Detect which cell encompasses the target text, then output its [X, Y] center coordinate. 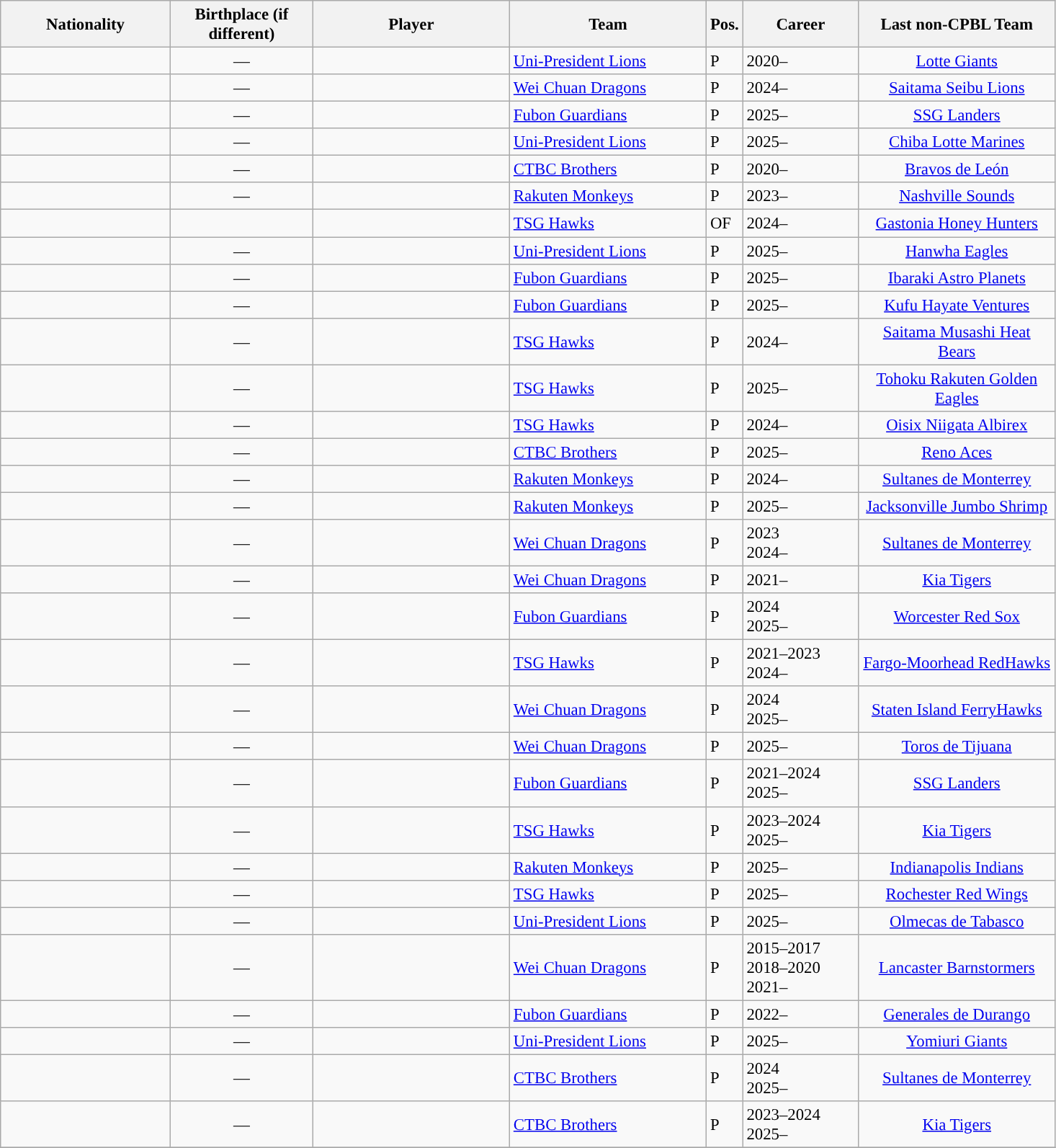
Toros de Tijuana [957, 747]
Nashville Sounds [957, 197]
Nationality [86, 25]
Rochester Red Wings [957, 894]
Kufu Hayate Ventures [957, 305]
OF [725, 223]
Chiba Lotte Marines [957, 142]
Worcester Red Sox [957, 617]
2021–2023 2024– [801, 663]
Last non-CPBL Team [957, 25]
2021– [801, 580]
Team [608, 25]
Reno Aces [957, 452]
Fargo-Moorhead RedHawks [957, 663]
Oisix Niigata Albirex [957, 425]
Saitama Musashi Heat Bears [957, 342]
Olmecas de Tabasco [957, 921]
Lotte Giants [957, 61]
Generales de Durango [957, 1014]
Bravos de León [957, 169]
Player [411, 25]
Staten Island FerryHawks [957, 709]
Jacksonville Jumbo Shrimp [957, 506]
Hanwha Eagles [957, 251]
Indianapolis Indians [957, 867]
Saitama Seibu Lions [957, 88]
2023– [801, 197]
2021–2024 2025– [801, 784]
Yomiuri Giants [957, 1041]
Lancaster Barnstormers [957, 968]
Career [801, 25]
Ibaraki Astro Planets [957, 277]
2023 2024– [801, 543]
2022– [801, 1014]
Tohoku Rakuten Golden Eagles [957, 388]
Birthplace (if different) [241, 25]
2015–2017 2018–2020 2021– [801, 968]
Pos. [725, 25]
Gastonia Honey Hunters [957, 223]
